Capture the cell that displays the provided text and extract its [x, y] central coordinate. 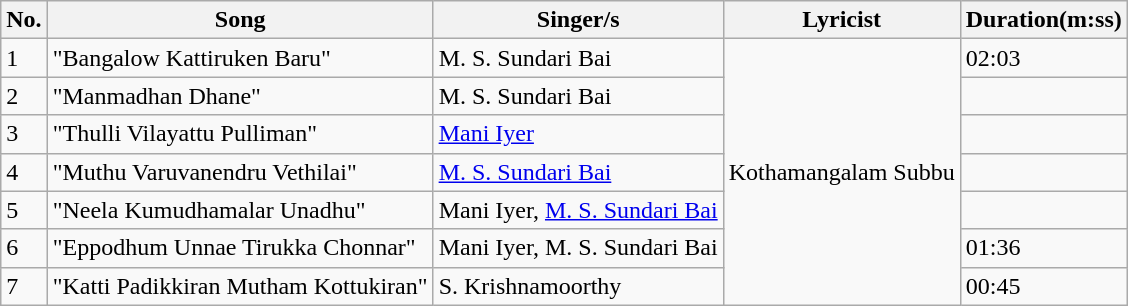
5 [24, 210]
Singer/s [578, 20]
S. Krishnamoorthy [578, 286]
"Thulli Vilayattu Pulliman" [240, 134]
2 [24, 96]
01:36 [1044, 248]
"Neela Kumudhamalar Unadhu" [240, 210]
No. [24, 20]
4 [24, 172]
02:03 [1044, 58]
6 [24, 248]
"Manmadhan Dhane" [240, 96]
Duration(m:ss) [1044, 20]
Mani Iyer [578, 134]
"Muthu Varuvanendru Vethilai" [240, 172]
1 [24, 58]
Lyricist [842, 20]
Song [240, 20]
"Bangalow Kattiruken Baru" [240, 58]
3 [24, 134]
"Katti Padikkiran Mutham Kottukiran" [240, 286]
00:45 [1044, 286]
7 [24, 286]
"Eppodhum Unnae Tirukka Chonnar" [240, 248]
Kothamangalam Subbu [842, 172]
